Pinpoint the cell where the given text exists, returning its [x, y] midpoint coordinate. 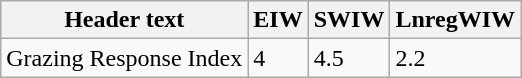
4.5 [349, 58]
2.2 [456, 58]
EIW [278, 20]
LnregWIW [456, 20]
Header text [124, 20]
SWIW [349, 20]
Grazing Response Index [124, 58]
4 [278, 58]
